Find where the given text appears and provide that cell's center as [X, Y] coordinate. 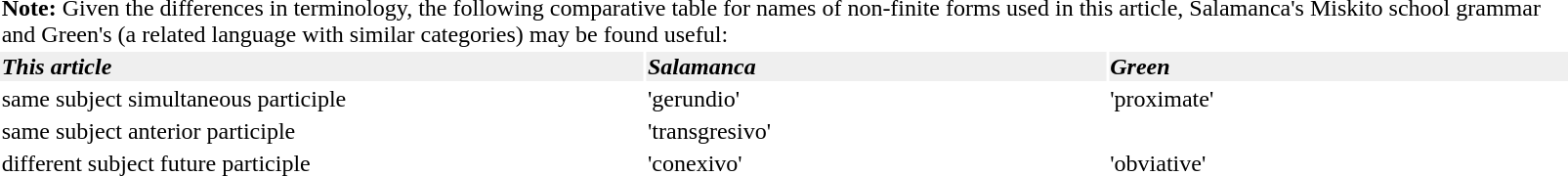
same subject anterior participle [321, 131]
Salamanca [876, 66]
This article [321, 66]
Green [1338, 66]
same subject simultaneous participle [321, 99]
'gerundio' [876, 99]
'transgresivo' [876, 131]
'proximate' [1338, 99]
